Identify which cell holds the provided text, then report its [x, y] central coordinate. 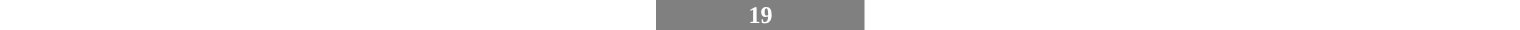
3 [1370, 15]
4 [1226, 15]
19 [761, 15]
23 [526, 15]
6 [1082, 15]
44 [269, 15]
7 [938, 15]
